Return the [X, Y] coordinate for the center point of the cell that contains the specified text.  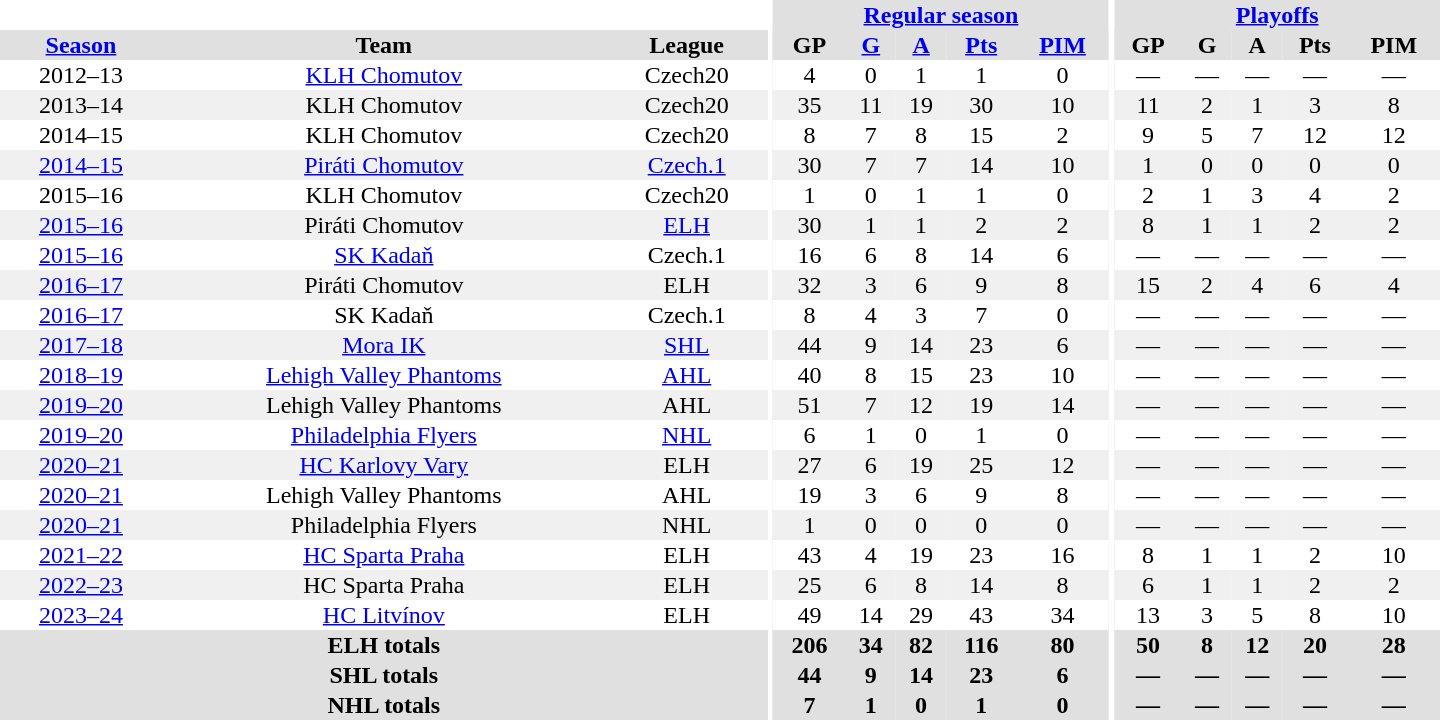
206 [810, 645]
2013–14 [81, 105]
2012–13 [81, 75]
Mora IK [384, 345]
League [687, 45]
HC Karlovy Vary [384, 465]
82 [921, 645]
50 [1148, 645]
51 [810, 405]
2022–23 [81, 585]
HC Litvínov [384, 615]
Team [384, 45]
2017–18 [81, 345]
35 [810, 105]
27 [810, 465]
40 [810, 375]
Playoffs [1277, 15]
SHL totals [384, 675]
SHL [687, 345]
20 [1314, 645]
Regular season [941, 15]
116 [981, 645]
NHL totals [384, 705]
28 [1394, 645]
80 [1062, 645]
13 [1148, 615]
49 [810, 615]
32 [810, 285]
2021–22 [81, 555]
2018–19 [81, 375]
Season [81, 45]
29 [921, 615]
2023–24 [81, 615]
ELH totals [384, 645]
